Pinpoint the cell where the given text exists, returning its (X, Y) midpoint coordinate. 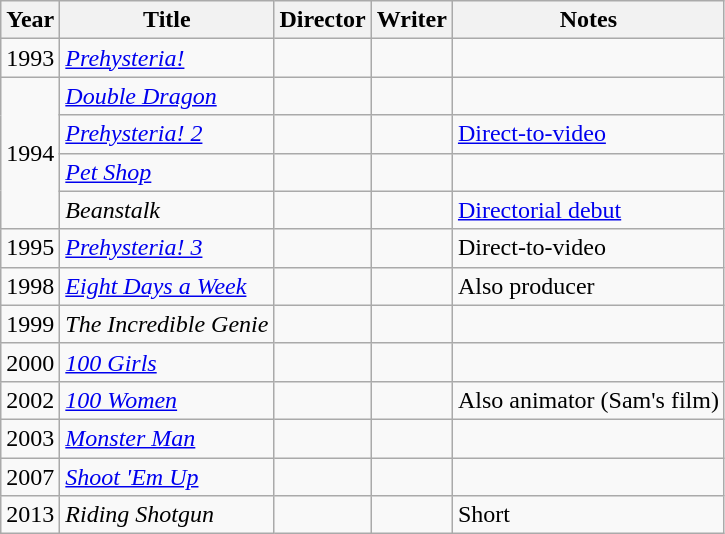
Short (588, 515)
Eight Days a Week (167, 286)
Notes (588, 20)
Prehysteria! 3 (167, 248)
2003 (30, 438)
1994 (30, 153)
1993 (30, 58)
1995 (30, 248)
Writer (412, 20)
Also animator (Sam's film) (588, 400)
1998 (30, 286)
Also producer (588, 286)
100 Women (167, 400)
Riding Shotgun (167, 515)
2013 (30, 515)
Shoot 'Em Up (167, 477)
Year (30, 20)
Title (167, 20)
100 Girls (167, 362)
Monster Man (167, 438)
Directorial debut (588, 210)
2002 (30, 400)
Double Dragon (167, 96)
Prehysteria! 2 (167, 134)
2007 (30, 477)
Beanstalk (167, 210)
2000 (30, 362)
Prehysteria! (167, 58)
1999 (30, 324)
Director (322, 20)
Pet Shop (167, 172)
The Incredible Genie (167, 324)
